From the cell containing the given text, extract its center point as [x, y] coordinate. 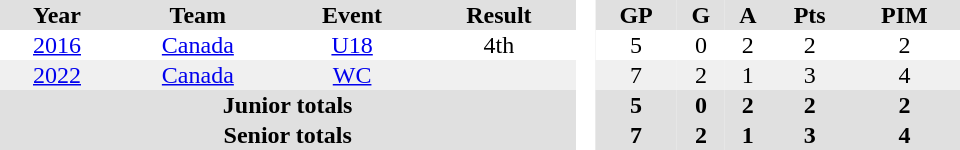
Team [198, 15]
4th [500, 45]
Pts [810, 15]
Senior totals [288, 135]
Junior totals [288, 105]
U18 [352, 45]
A [748, 15]
Event [352, 15]
PIM [904, 15]
2022 [57, 75]
G [701, 15]
GP [636, 15]
WC [352, 75]
Year [57, 15]
2016 [57, 45]
Result [500, 15]
